Search for the cell housing the specified text and yield its (x, y) center coordinate. 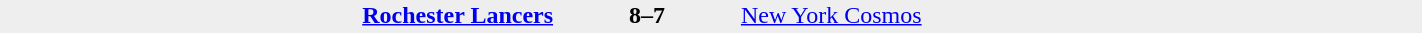
Rochester Lancers (384, 15)
8–7 (648, 15)
New York Cosmos (910, 15)
